Find where the given text appears and provide that cell's center as (X, Y) coordinate. 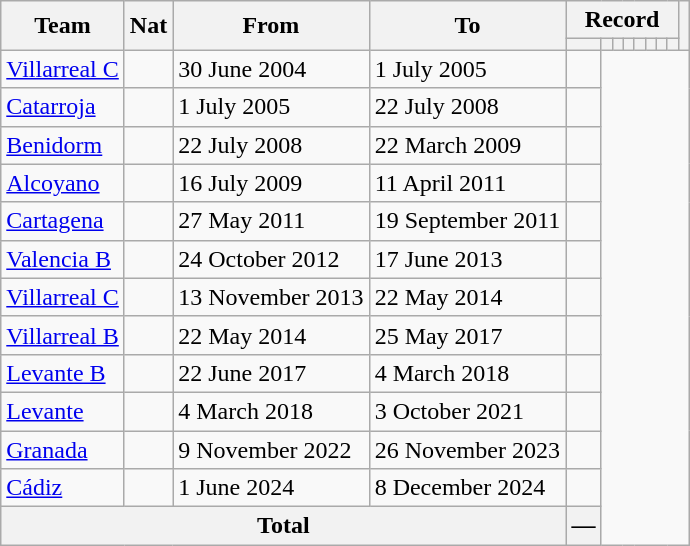
Benidorm (63, 145)
Valencia B (63, 259)
24 October 2012 (271, 259)
8 December 2024 (468, 488)
From (271, 26)
Total (284, 526)
9 November 2022 (271, 449)
Granada (63, 449)
Levante B (63, 373)
19 September 2011 (468, 221)
22 June 2017 (271, 373)
Nat (148, 26)
— (584, 526)
Cartagena (63, 221)
Villarreal B (63, 335)
Team (63, 26)
16 July 2009 (271, 183)
11 April 2011 (468, 183)
17 June 2013 (468, 259)
Levante (63, 411)
Cádiz (63, 488)
30 June 2004 (271, 69)
22 March 2009 (468, 145)
3 October 2021 (468, 411)
1 June 2024 (271, 488)
26 November 2023 (468, 449)
27 May 2011 (271, 221)
13 November 2013 (271, 297)
Catarroja (63, 107)
To (468, 26)
Alcoyano (63, 183)
25 May 2017 (468, 335)
Record (622, 20)
